Return the [X, Y] coordinate for the center point of the cell that contains the specified text.  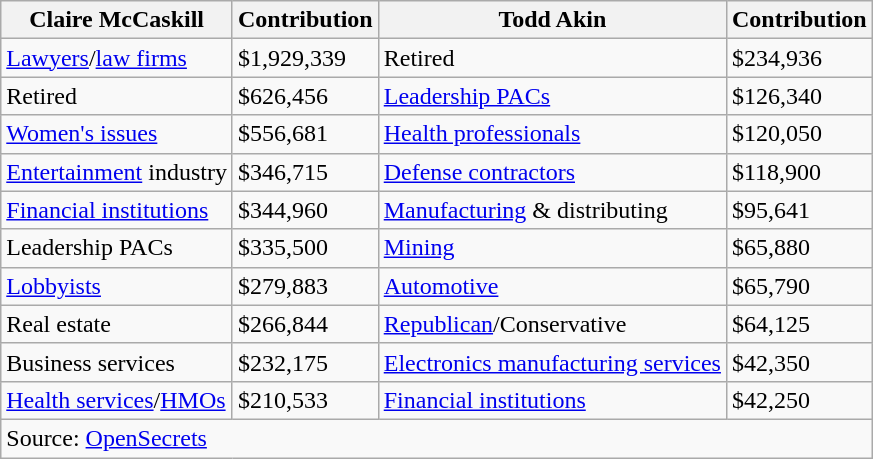
Electronics manufacturing services [552, 362]
Business services [117, 362]
Lobbyists [117, 286]
$120,050 [799, 134]
Real estate [117, 324]
Automotive [552, 286]
Health services/HMOs [117, 400]
$232,175 [305, 362]
$279,883 [305, 286]
$335,500 [305, 248]
$126,340 [799, 96]
$1,929,339 [305, 58]
$234,936 [799, 58]
$65,790 [799, 286]
$64,125 [799, 324]
$42,250 [799, 400]
Women's issues [117, 134]
$346,715 [305, 172]
$626,456 [305, 96]
$95,641 [799, 210]
$556,681 [305, 134]
Defense contractors [552, 172]
$266,844 [305, 324]
$210,533 [305, 400]
$118,900 [799, 172]
Todd Akin [552, 20]
Claire McCaskill [117, 20]
Source: OpenSecrets [436, 438]
Lawyers/law firms [117, 58]
$65,880 [799, 248]
Entertainment industry [117, 172]
$42,350 [799, 362]
Republican/Conservative [552, 324]
Health professionals [552, 134]
Manufacturing & distributing [552, 210]
Mining [552, 248]
$344,960 [305, 210]
